Find where the given text appears and provide that cell's center as [x, y] coordinate. 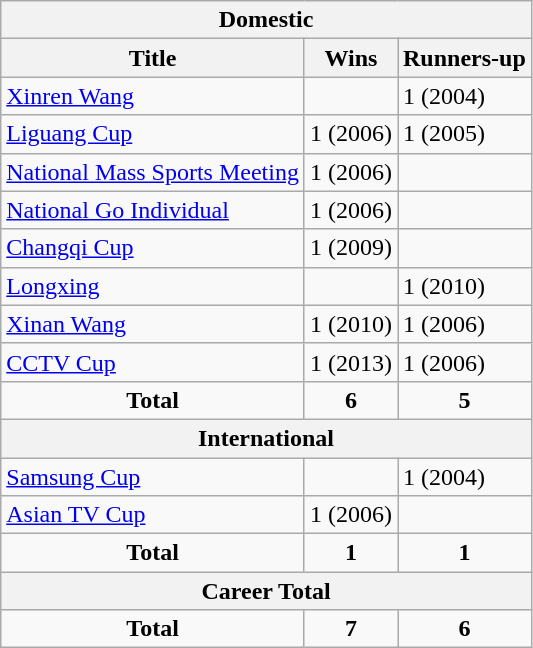
Title [153, 58]
Xinan Wang [153, 324]
1 (2009) [350, 248]
CCTV Cup [153, 362]
Domestic [266, 20]
Xinren Wang [153, 96]
1 (2013) [350, 362]
Asian TV Cup [153, 515]
7 [350, 629]
Liguang Cup [153, 134]
Longxing [153, 286]
Runners-up [465, 58]
Career Total [266, 591]
International [266, 438]
1 (2005) [465, 134]
5 [465, 400]
Wins [350, 58]
Samsung Cup [153, 477]
Changqi Cup [153, 248]
National Mass Sports Meeting [153, 172]
National Go Individual [153, 210]
